Output the [x, y] coordinate of the center of the cell containing the given text.  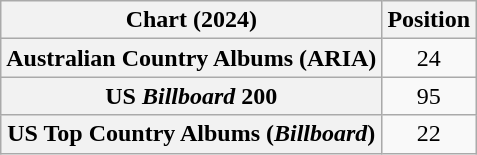
24 [429, 58]
Chart (2024) [192, 20]
22 [429, 134]
US Top Country Albums (Billboard) [192, 134]
Australian Country Albums (ARIA) [192, 58]
Position [429, 20]
95 [429, 96]
US Billboard 200 [192, 96]
